Output the (X, Y) coordinate of the center of the cell containing the given text.  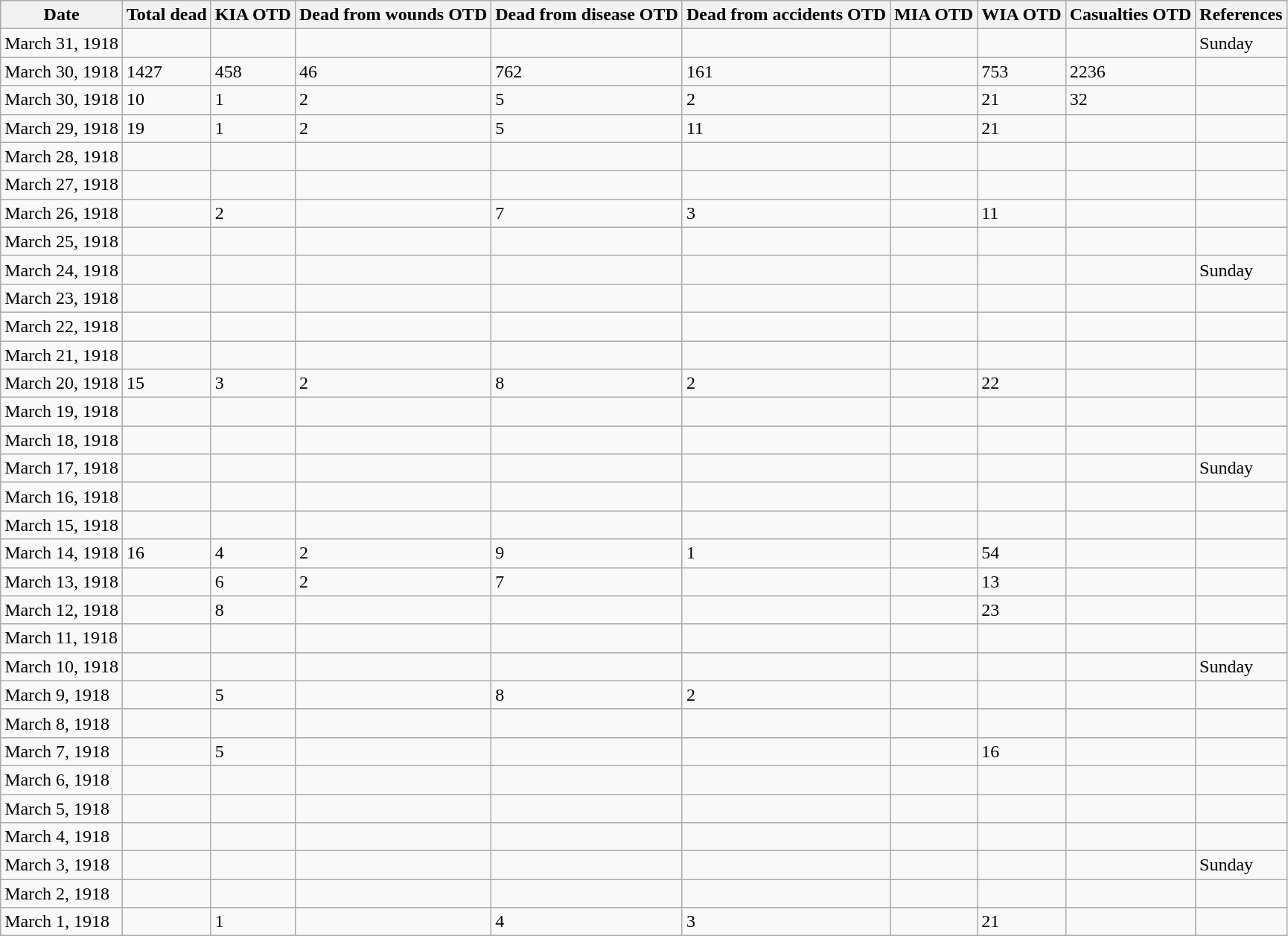
22 (1021, 383)
March 1, 1918 (62, 922)
References (1242, 15)
March 17, 1918 (62, 468)
Date (62, 15)
March 13, 1918 (62, 582)
March 12, 1918 (62, 610)
753 (1021, 71)
March 9, 1918 (62, 695)
WIA OTD (1021, 15)
March 31, 1918 (62, 43)
MIA OTD (934, 15)
Dead from wounds OTD (393, 15)
1427 (167, 71)
10 (167, 100)
23 (1021, 610)
March 18, 1918 (62, 440)
March 27, 1918 (62, 185)
March 20, 1918 (62, 383)
762 (587, 71)
March 28, 1918 (62, 156)
March 22, 1918 (62, 326)
March 8, 1918 (62, 723)
March 16, 1918 (62, 497)
6 (253, 582)
9 (587, 553)
March 24, 1918 (62, 270)
March 14, 1918 (62, 553)
161 (786, 71)
32 (1130, 100)
13 (1021, 582)
March 15, 1918 (62, 525)
March 21, 1918 (62, 355)
46 (393, 71)
March 11, 1918 (62, 638)
March 10, 1918 (62, 666)
March 26, 1918 (62, 213)
KIA OTD (253, 15)
2236 (1130, 71)
March 23, 1918 (62, 298)
March 3, 1918 (62, 865)
Casualties OTD (1130, 15)
March 4, 1918 (62, 837)
Dead from disease OTD (587, 15)
Dead from accidents OTD (786, 15)
Total dead (167, 15)
458 (253, 71)
March 19, 1918 (62, 412)
March 7, 1918 (62, 751)
March 25, 1918 (62, 241)
March 29, 1918 (62, 128)
March 5, 1918 (62, 808)
15 (167, 383)
March 2, 1918 (62, 894)
March 6, 1918 (62, 780)
54 (1021, 553)
19 (167, 128)
